Provide the [x, y] coordinate of the cell's center where the given text is located.  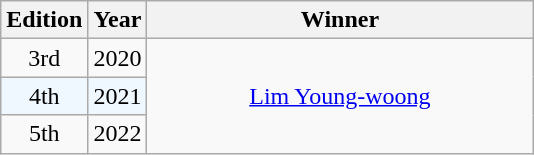
Winner [340, 20]
2021 [118, 96]
2022 [118, 134]
Edition [44, 20]
Lim Young-woong [340, 96]
4th [44, 96]
2020 [118, 58]
5th [44, 134]
Year [118, 20]
3rd [44, 58]
